Output the (x, y) coordinate of the center of the cell containing the given text.  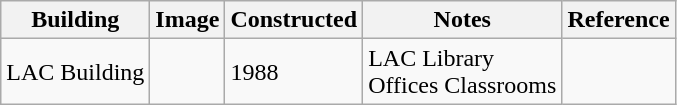
1988 (294, 72)
LAC Building (76, 72)
Building (76, 20)
Constructed (294, 20)
Notes (462, 20)
Reference (618, 20)
Image (188, 20)
LAC LibraryOffices Classrooms (462, 72)
